Return (X, Y) of the center of cell containing provided text 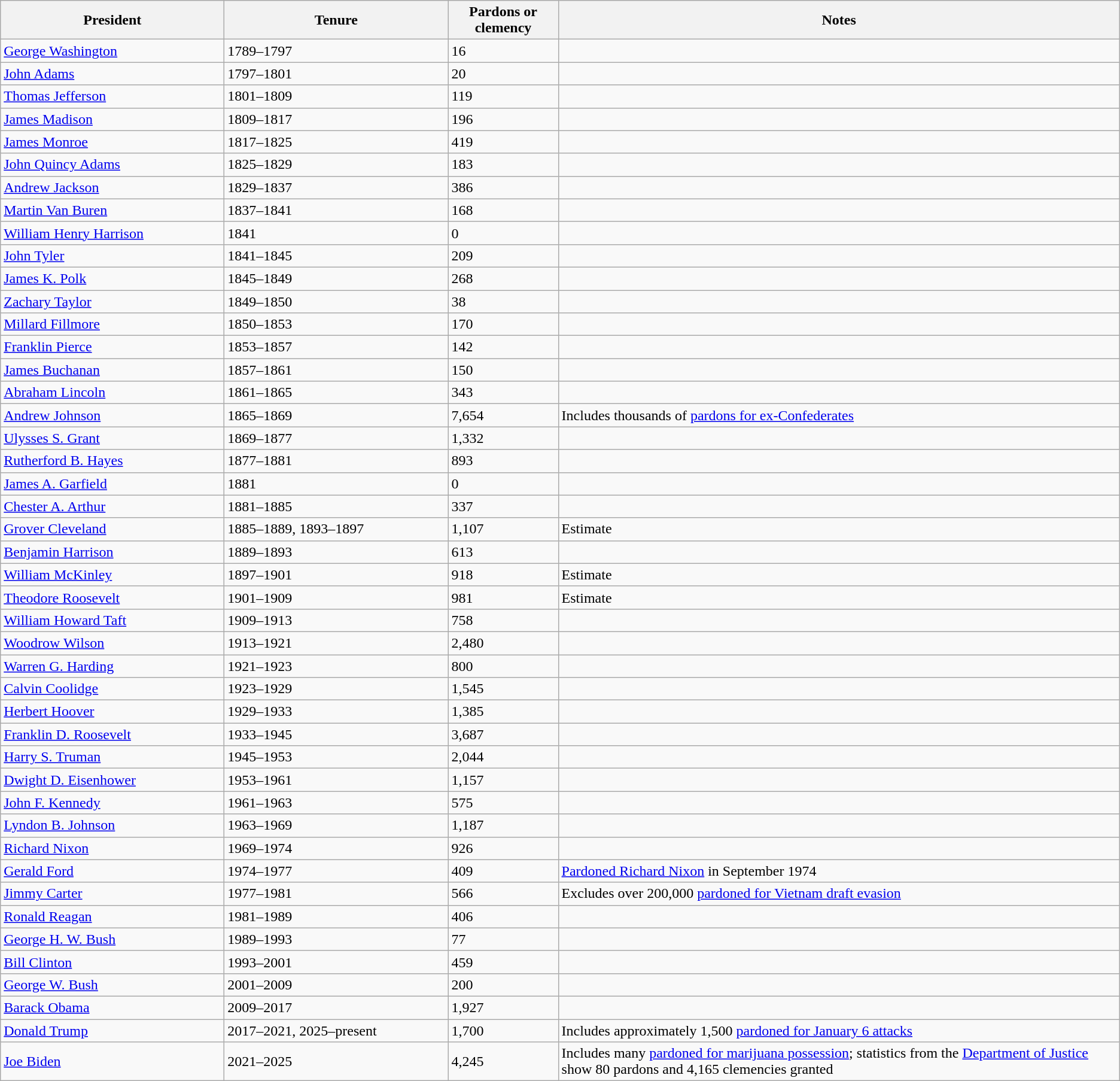
2021–2025 (336, 1062)
1909–1913 (336, 620)
406 (503, 916)
2001–2009 (336, 985)
1869–1877 (336, 438)
1981–1989 (336, 916)
John F. Kennedy (112, 803)
George W. Bush (112, 985)
Pardoned Richard Nixon in September 1974 (839, 871)
1857–1861 (336, 370)
Martin Van Buren (112, 210)
Pardons or clemency (503, 20)
200 (503, 985)
7,654 (503, 415)
John Adams (112, 74)
20 (503, 74)
Rutherford B. Hayes (112, 461)
Andrew Johnson (112, 415)
1809–1817 (336, 119)
575 (503, 803)
3,687 (503, 734)
James Madison (112, 119)
Dwight D. Eisenhower (112, 780)
4,245 (503, 1062)
Andrew Jackson (112, 187)
1841 (336, 233)
1923–1929 (336, 689)
President (112, 20)
1877–1881 (336, 461)
918 (503, 575)
1,157 (503, 780)
George H. W. Bush (112, 939)
Calvin Coolidge (112, 689)
268 (503, 278)
1829–1837 (336, 187)
1789–1797 (336, 51)
1865–1869 (336, 415)
2,480 (503, 643)
1837–1841 (336, 210)
1850–1853 (336, 324)
Millard Fillmore (112, 324)
Lyndon B. Johnson (112, 825)
Tenure (336, 20)
George Washington (112, 51)
James A. Garfield (112, 484)
119 (503, 96)
1,545 (503, 689)
981 (503, 597)
1,187 (503, 825)
Ronald Reagan (112, 916)
168 (503, 210)
1933–1945 (336, 734)
Joe Biden (112, 1062)
1921–1923 (336, 666)
196 (503, 119)
William Howard Taft (112, 620)
1849–1850 (336, 301)
1825–1829 (336, 165)
1,700 (503, 1030)
Woodrow Wilson (112, 643)
Notes (839, 20)
Richard Nixon (112, 848)
893 (503, 461)
Thomas Jefferson (112, 96)
Includes approximately 1,500 pardoned for January 6 attacks (839, 1030)
1929–1933 (336, 712)
Grover Cleveland (112, 529)
John Quincy Adams (112, 165)
Barack Obama (112, 1007)
William Henry Harrison (112, 233)
758 (503, 620)
John Tyler (112, 256)
Theodore Roosevelt (112, 597)
386 (503, 187)
1993–2001 (336, 962)
1974–1977 (336, 871)
1953–1961 (336, 780)
James Monroe (112, 142)
1,107 (503, 529)
1797–1801 (336, 74)
Bill Clinton (112, 962)
1961–1963 (336, 803)
142 (503, 347)
409 (503, 871)
926 (503, 848)
1845–1849 (336, 278)
Franklin D. Roosevelt (112, 734)
209 (503, 256)
James Buchanan (112, 370)
170 (503, 324)
Includes thousands of pardons for ex-Confederates (839, 415)
Jimmy Carter (112, 894)
Benjamin Harrison (112, 552)
1801–1809 (336, 96)
Gerald Ford (112, 871)
150 (503, 370)
Chester A. Arthur (112, 506)
1885–1889, 1893–1897 (336, 529)
1913–1921 (336, 643)
Franklin Pierce (112, 347)
343 (503, 393)
1889–1893 (336, 552)
1861–1865 (336, 393)
1989–1993 (336, 939)
Harry S. Truman (112, 757)
1,332 (503, 438)
Zachary Taylor (112, 301)
Donald Trump (112, 1030)
16 (503, 51)
77 (503, 939)
2,044 (503, 757)
1853–1857 (336, 347)
1881–1885 (336, 506)
2017–2021, 2025–present (336, 1030)
566 (503, 894)
459 (503, 962)
1841–1845 (336, 256)
Ulysses S. Grant (112, 438)
Excludes over 200,000 pardoned for Vietnam draft evasion (839, 894)
38 (503, 301)
800 (503, 666)
337 (503, 506)
Abraham Lincoln (112, 393)
1901–1909 (336, 597)
Includes many pardoned for marijuana possession; statistics from the Department of Justice show 80 pardons and 4,165 clemencies granted (839, 1062)
Warren G. Harding (112, 666)
183 (503, 165)
Herbert Hoover (112, 712)
1,927 (503, 1007)
1977–1981 (336, 894)
1817–1825 (336, 142)
1881 (336, 484)
James K. Polk (112, 278)
1,385 (503, 712)
1897–1901 (336, 575)
William McKinley (112, 575)
1969–1974 (336, 848)
1945–1953 (336, 757)
2009–2017 (336, 1007)
613 (503, 552)
1963–1969 (336, 825)
419 (503, 142)
